Detect which cell encompasses the target text, then output its [X, Y] center coordinate. 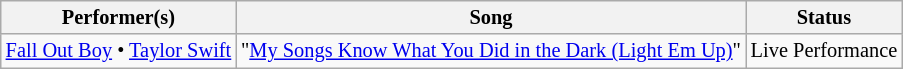
"My Songs Know What You Did in the Dark (Light Em Up)" [491, 51]
Live Performance [824, 51]
Status [824, 17]
Song [491, 17]
Fall Out Boy • Taylor Swift [118, 51]
Performer(s) [118, 17]
